Output the (x, y) coordinate of the center of the cell containing the given text.  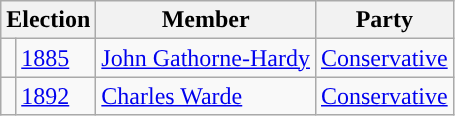
Charles Warde (206, 96)
1885 (56, 58)
Election (48, 20)
Party (384, 20)
Member (206, 20)
1892 (56, 96)
John Gathorne-Hardy (206, 58)
